From the cell containing the given text, extract its center point as (x, y) coordinate. 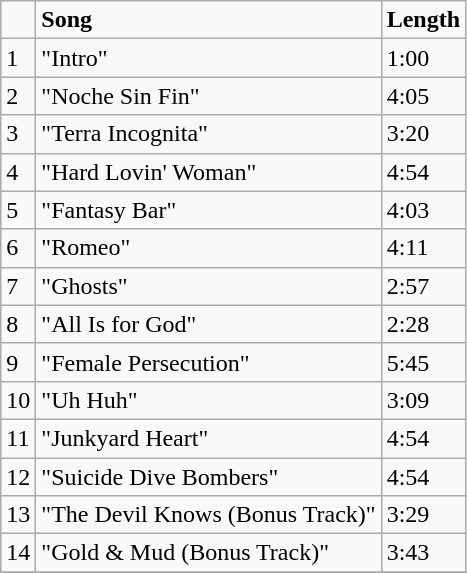
"Gold & Mud (Bonus Track)" (208, 553)
3:29 (423, 515)
2:28 (423, 324)
11 (18, 438)
7 (18, 286)
"Fantasy Bar" (208, 210)
"All Is for God" (208, 324)
"Terra Incognita" (208, 134)
4:05 (423, 96)
4:11 (423, 248)
"Junkyard Heart" (208, 438)
1 (18, 58)
"Uh Huh" (208, 400)
8 (18, 324)
5 (18, 210)
Length (423, 20)
3:20 (423, 134)
Song (208, 20)
1:00 (423, 58)
6 (18, 248)
2 (18, 96)
12 (18, 477)
"Female Persecution" (208, 362)
2:57 (423, 286)
"Intro" (208, 58)
"The Devil Knows (Bonus Track)" (208, 515)
13 (18, 515)
3:09 (423, 400)
"Ghosts" (208, 286)
14 (18, 553)
9 (18, 362)
"Hard Lovin' Woman" (208, 172)
3:43 (423, 553)
4:03 (423, 210)
4 (18, 172)
"Noche Sin Fin" (208, 96)
10 (18, 400)
5:45 (423, 362)
"Suicide Dive Bombers" (208, 477)
3 (18, 134)
"Romeo" (208, 248)
